Scan for the cell matching the given text and deliver its [X, Y] coordinate at center. 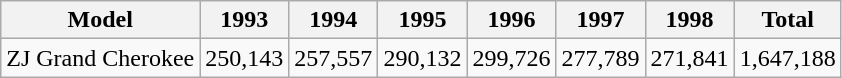
1994 [334, 20]
257,557 [334, 58]
ZJ Grand Cherokee [100, 58]
1,647,188 [788, 58]
1997 [600, 20]
1995 [422, 20]
250,143 [244, 58]
1996 [512, 20]
1993 [244, 20]
299,726 [512, 58]
271,841 [690, 58]
1998 [690, 20]
277,789 [600, 58]
290,132 [422, 58]
Model [100, 20]
Total [788, 20]
